Return [X, Y] of the center of cell containing provided text 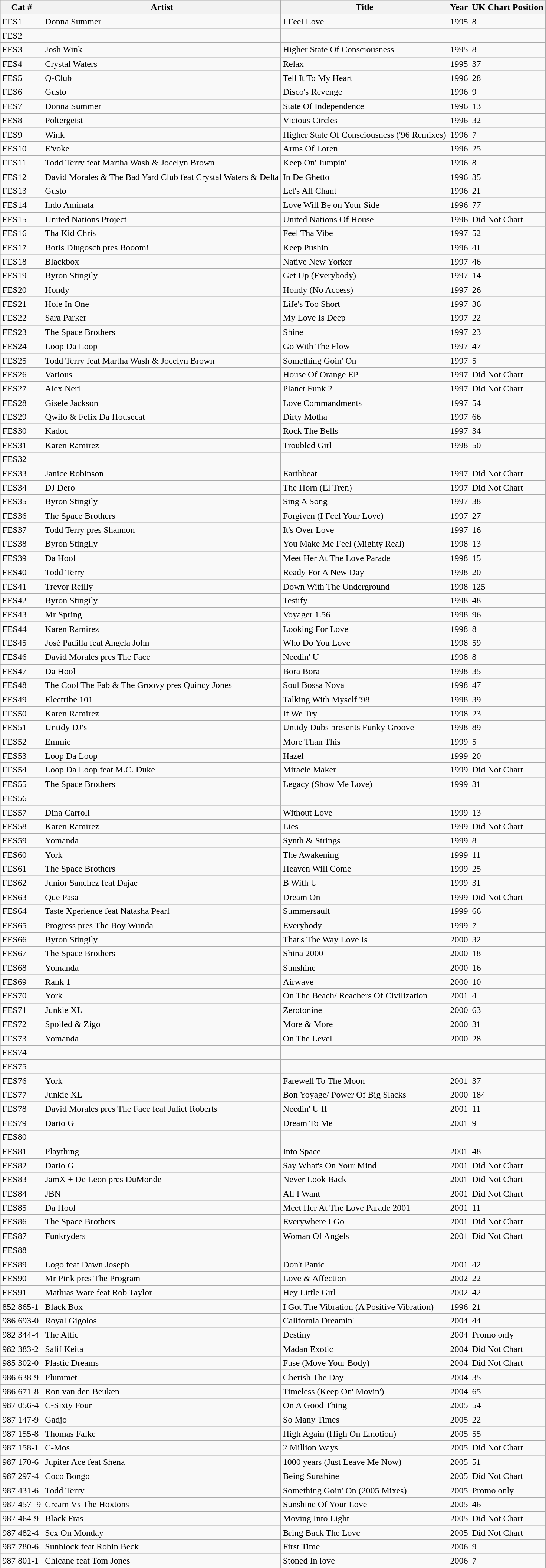
FES16 [22, 233]
United Nations Of House [364, 219]
FES30 [22, 431]
987 801-1 [22, 1561]
Stoned In love [364, 1561]
986 638-9 [22, 1377]
Sex On Monday [162, 1533]
Life's Too Short [364, 304]
FES13 [22, 191]
FES51 [22, 728]
Hondy (No Access) [364, 290]
Artist [162, 7]
982 344-4 [22, 1335]
FES14 [22, 205]
Tha Kid Chris [162, 233]
14 [507, 276]
FES60 [22, 854]
Moving Into Light [364, 1518]
FES53 [22, 756]
FES54 [22, 770]
FES89 [22, 1264]
Poltergeist [162, 120]
FES11 [22, 163]
High Again (High On Emotion) [364, 1434]
Fuse (Move Your Body) [364, 1363]
Feel Tha Vibe [364, 233]
Into Space [364, 1151]
FES90 [22, 1278]
Progress pres The Boy Wunda [162, 925]
1000 years (Just Leave Me Now) [364, 1462]
985 302-0 [22, 1363]
In De Ghetto [364, 177]
Love Will Be on Your Side [364, 205]
FES87 [22, 1236]
987 297-4 [22, 1476]
Jupiter Ace feat Shena [162, 1462]
Talking With Myself '98 [364, 699]
All I Want [364, 1194]
B With U [364, 883]
Sara Parker [162, 318]
Thomas Falke [162, 1434]
987 170-6 [22, 1462]
The Awakening [364, 854]
The Attic [162, 1335]
Never Look Back [364, 1180]
Destiny [364, 1335]
50 [507, 445]
982 383-2 [22, 1349]
Heaven Will Come [364, 869]
Get Up (Everybody) [364, 276]
Something Goin' On [364, 360]
You Make Me Feel (Mighty Real) [364, 544]
FES35 [22, 502]
Miracle Maker [364, 770]
Something Goin' On (2005 Mixes) [364, 1490]
FES47 [22, 671]
Meet Her At The Love Parade 2001 [364, 1208]
David Morales pres The Face feat Juliet Roberts [162, 1109]
FES5 [22, 78]
FES73 [22, 1038]
Blackbox [162, 262]
FES31 [22, 445]
36 [507, 304]
Todd Terry pres Shannon [162, 530]
Qwilo & Felix Da Housecat [162, 417]
Hondy [162, 290]
Earthbeat [364, 473]
Airwave [364, 982]
987 780-6 [22, 1547]
E'voke [162, 148]
Dina Carroll [162, 812]
65 [507, 1391]
Keep Pushin' [364, 247]
Electribe 101 [162, 699]
Higher State Of Consciousness ('96 Remixes) [364, 134]
Tell It To My Heart [364, 78]
Coco Bongo [162, 1476]
Bring Back The Love [364, 1533]
So Many Times [364, 1420]
Meet Her At The Love Parade [364, 558]
FES65 [22, 925]
Year [459, 7]
Soul Bossa Nova [364, 685]
FES88 [22, 1250]
Rock The Bells [364, 431]
Janice Robinson [162, 473]
JamX + De Leon pres DuMonde [162, 1180]
Wink [162, 134]
Higher State Of Consciousness [364, 50]
Shina 2000 [364, 954]
The Cool The Fab & The Groovy pres Quincy Jones [162, 685]
96 [507, 614]
FES78 [22, 1109]
Emmie [162, 742]
Woman Of Angels [364, 1236]
Black Box [162, 1306]
41 [507, 247]
Cat # [22, 7]
Testify [364, 600]
Everywhere I Go [364, 1222]
Farewell To The Moon [364, 1081]
Untidy Dubs presents Funky Groove [364, 728]
FES2 [22, 36]
Various [162, 374]
FES9 [22, 134]
FES39 [22, 558]
Zerotonine [364, 1010]
David Morales & The Bad Yard Club feat Crystal Waters & Delta [162, 177]
FES34 [22, 488]
José Padilla feat Angela John [162, 643]
FES17 [22, 247]
First Time [364, 1547]
FES37 [22, 530]
Being Sunshine [364, 1476]
Mr Spring [162, 614]
Spoiled & Zigo [162, 1024]
52 [507, 233]
FES63 [22, 897]
Royal Gigolos [162, 1321]
Sunblock feat Robin Beck [162, 1547]
FES85 [22, 1208]
House Of Orange EP [364, 374]
987 158-1 [22, 1448]
FES25 [22, 360]
Logo feat Dawn Joseph [162, 1264]
FES4 [22, 64]
59 [507, 643]
Cherish The Day [364, 1377]
FES33 [22, 473]
852 865-1 [22, 1306]
Shine [364, 332]
Love Commandments [364, 403]
Summersault [364, 911]
FES82 [22, 1165]
FES72 [22, 1024]
Q-Club [162, 78]
FES45 [22, 643]
Sunshine [364, 968]
987 482-4 [22, 1533]
Lies [364, 826]
Planet Funk 2 [364, 388]
18 [507, 954]
FES42 [22, 600]
United Nations Project [162, 219]
My Love Is Deep [364, 318]
FES62 [22, 883]
Timeless (Keep On' Movin') [364, 1391]
FES12 [22, 177]
Ron van den Beuken [162, 1391]
FES18 [22, 262]
FES61 [22, 869]
Sunshine Of Your Love [364, 1504]
FES43 [22, 614]
FES46 [22, 657]
California Dreamin' [364, 1321]
UK Chart Position [507, 7]
39 [507, 699]
DJ Dero [162, 488]
55 [507, 1434]
Needin' U [364, 657]
Synth & Strings [364, 840]
Hey Little Girl [364, 1292]
Vicious Circles [364, 120]
FES36 [22, 516]
FES19 [22, 276]
Plaything [162, 1151]
FES64 [22, 911]
FES56 [22, 798]
Gisele Jackson [162, 403]
Go With The Flow [364, 346]
987 457 -9 [22, 1504]
Dream To Me [364, 1123]
4 [507, 996]
27 [507, 516]
FES86 [22, 1222]
On The Level [364, 1038]
FES66 [22, 939]
Funkryders [162, 1236]
It's Over Love [364, 530]
Hole In One [162, 304]
C-Sixty Four [162, 1405]
Taste Xperience feat Natasha Pearl [162, 911]
FES32 [22, 459]
Relax [364, 64]
FES49 [22, 699]
987 431-6 [22, 1490]
Salif Keita [162, 1349]
That's The Way Love Is [364, 939]
More & More [364, 1024]
Ready For A New Day [364, 572]
FES59 [22, 840]
10 [507, 982]
34 [507, 431]
89 [507, 728]
Trevor Reilly [162, 586]
The Horn (El Tren) [364, 488]
Gadjo [162, 1420]
Boris Dlugosch pres Booom! [162, 247]
FES70 [22, 996]
Needin' U II [364, 1109]
Mr Pink pres The Program [162, 1278]
FES75 [22, 1066]
Looking For Love [364, 629]
26 [507, 290]
FES27 [22, 388]
Que Pasa [162, 897]
C-Mos [162, 1448]
Without Love [364, 812]
Plastic Dreams [162, 1363]
State Of Independence [364, 106]
FES6 [22, 92]
FES83 [22, 1180]
15 [507, 558]
FES15 [22, 219]
Don't Panic [364, 1264]
Mathias Ware feat Rob Taylor [162, 1292]
FES81 [22, 1151]
125 [507, 586]
More Than This [364, 742]
986 693-0 [22, 1321]
184 [507, 1095]
FES22 [22, 318]
Black Fras [162, 1518]
FES48 [22, 685]
987 155-8 [22, 1434]
JBN [162, 1194]
Let's All Chant [364, 191]
On A Good Thing [364, 1405]
FES20 [22, 290]
987 056-4 [22, 1405]
On The Beach/ Reachers Of Civilization [364, 996]
2 Million Ways [364, 1448]
Dream On [364, 897]
Dirty Motha [364, 417]
FES79 [22, 1123]
Rank 1 [162, 982]
Forgiven (I Feel Your Love) [364, 516]
FES91 [22, 1292]
FES55 [22, 784]
FES52 [22, 742]
FES26 [22, 374]
FES77 [22, 1095]
Disco's Revenge [364, 92]
FES24 [22, 346]
FES1 [22, 22]
FES10 [22, 148]
38 [507, 502]
Loop Da Loop feat M.C. Duke [162, 770]
I Got The Vibration (A Positive Vibration) [364, 1306]
Chicane feat Tom Jones [162, 1561]
FES68 [22, 968]
Down With The Underground [364, 586]
Arms Of Loren [364, 148]
FES74 [22, 1052]
Bora Bora [364, 671]
FES29 [22, 417]
Crystal Waters [162, 64]
Kadoc [162, 431]
44 [507, 1321]
FES8 [22, 120]
FES76 [22, 1081]
FES50 [22, 714]
987 147-9 [22, 1420]
Who Do You Love [364, 643]
I Feel Love [364, 22]
Troubled Girl [364, 445]
Josh Wink [162, 50]
FES67 [22, 954]
FES21 [22, 304]
If We Try [364, 714]
FES84 [22, 1194]
Plummet [162, 1377]
Bon Yoyage/ Power Of Big Slacks [364, 1095]
FES41 [22, 586]
Cream Vs The Hoxtons [162, 1504]
FES3 [22, 50]
FES28 [22, 403]
Native New Yorker [364, 262]
Keep On' Jumpin' [364, 163]
77 [507, 205]
Say What's On Your Mind [364, 1165]
987 464-9 [22, 1518]
FES71 [22, 1010]
Sing A Song [364, 502]
51 [507, 1462]
FES40 [22, 572]
Alex Neri [162, 388]
Love & Affection [364, 1278]
David Morales pres The Face [162, 657]
Untidy DJ's [162, 728]
Voyager 1.56 [364, 614]
Legacy (Show Me Love) [364, 784]
63 [507, 1010]
FES23 [22, 332]
FES44 [22, 629]
Title [364, 7]
Madan Exotic [364, 1349]
Junior Sanchez feat Dajae [162, 883]
FES58 [22, 826]
Everybody [364, 925]
FES57 [22, 812]
986 671-8 [22, 1391]
FES80 [22, 1137]
FES7 [22, 106]
FES38 [22, 544]
Hazel [364, 756]
FES69 [22, 982]
Indo Aminata [162, 205]
